Locate the cell with the specified text and output its (x, y) center coordinate. 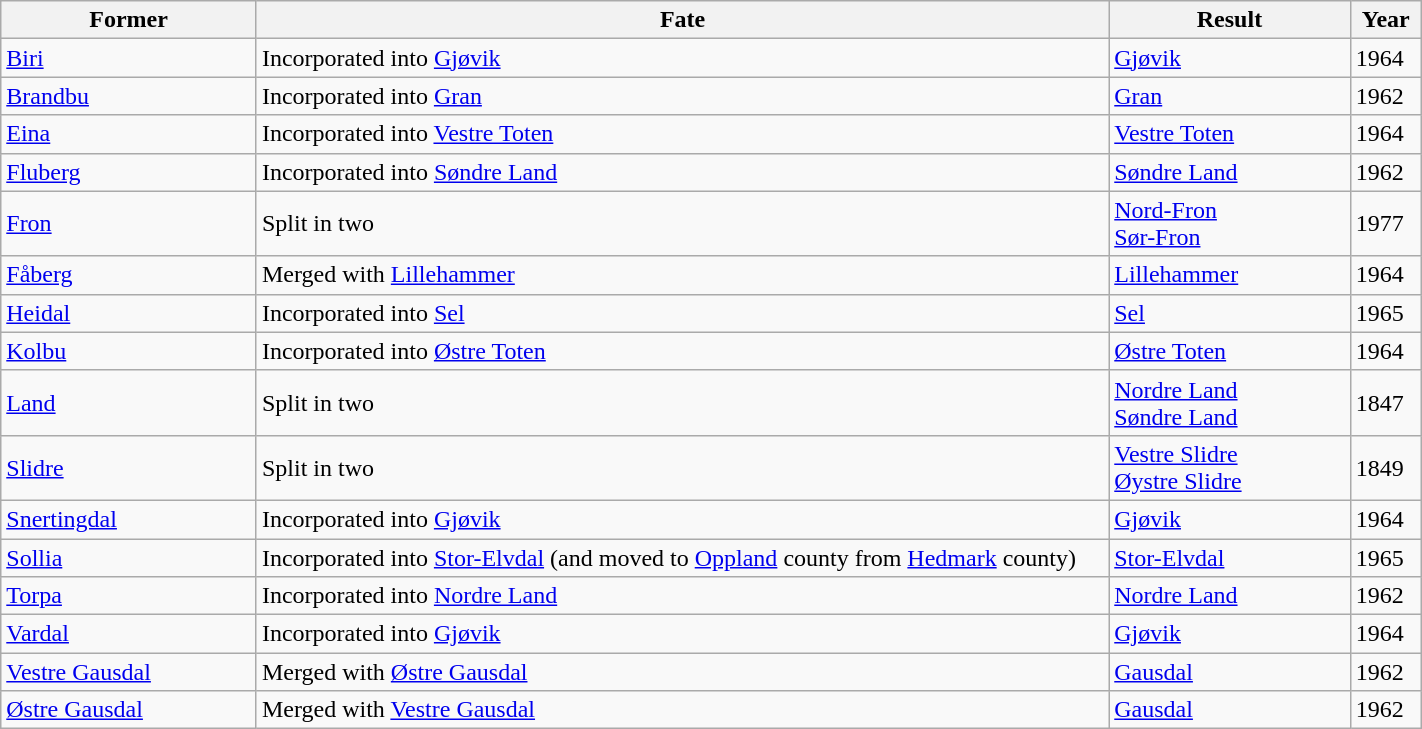
Snertingdal (129, 519)
Nordre Land (1230, 596)
Søndre Land (1230, 172)
Sollia (129, 557)
Fluberg (129, 172)
Incorporated into Østre Toten (682, 351)
1849 (1386, 468)
Kolbu (129, 351)
Incorporated into Nordre Land (682, 596)
1847 (1386, 402)
1977 (1386, 224)
Year (1386, 20)
Vestre SlidreØystre Slidre (1230, 468)
Vardal (129, 634)
Torpa (129, 596)
Result (1230, 20)
Incorporated into Gran (682, 96)
Incorporated into Sel (682, 313)
Merged with Vestre Gausdal (682, 710)
Gran (1230, 96)
Heidal (129, 313)
Merged with Østre Gausdal (682, 672)
Fåberg (129, 275)
Lillehammer (1230, 275)
Nord-FronSør-Fron (1230, 224)
Eina (129, 134)
Incorporated into Vestre Toten (682, 134)
Østre Gausdal (129, 710)
Former (129, 20)
Nordre LandSøndre Land (1230, 402)
Slidre (129, 468)
Fron (129, 224)
Stor-Elvdal (1230, 557)
Brandbu (129, 96)
Incorporated into Søndre Land (682, 172)
Merged with Lillehammer (682, 275)
Vestre Gausdal (129, 672)
Østre Toten (1230, 351)
Sel (1230, 313)
Land (129, 402)
Incorporated into Stor-Elvdal (and moved to Oppland county from Hedmark county) (682, 557)
Biri (129, 58)
Fate (682, 20)
Vestre Toten (1230, 134)
